Identify which cell holds the provided text, then report its [x, y] central coordinate. 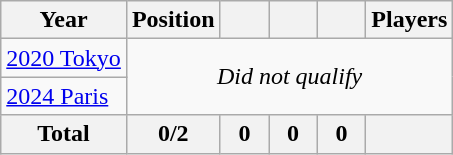
Did not qualify [289, 77]
Total [64, 134]
Position [173, 20]
Players [410, 20]
2020 Tokyo [64, 58]
Year [64, 20]
2024 Paris [64, 96]
0/2 [173, 134]
